Provide the [X, Y] coordinate of the cell's center where the given text is located.  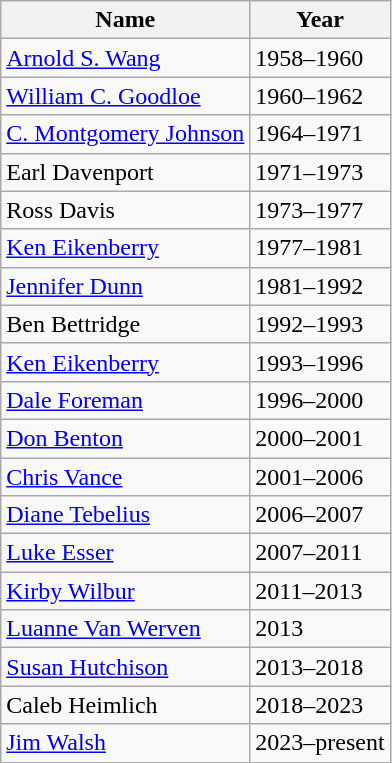
2011–2013 [320, 591]
1960–1962 [320, 96]
2013 [320, 629]
Dale Foreman [126, 400]
Chris Vance [126, 477]
Don Benton [126, 438]
William C. Goodloe [126, 96]
Susan Hutchison [126, 667]
C. Montgomery Johnson [126, 134]
Jim Walsh [126, 743]
1996–2000 [320, 400]
1971–1973 [320, 172]
Luke Esser [126, 553]
2006–2007 [320, 515]
1958–1960 [320, 58]
1992–1993 [320, 324]
1981–1992 [320, 286]
2007–2011 [320, 553]
2013–2018 [320, 667]
Kirby Wilbur [126, 591]
Luanne Van Werven [126, 629]
Diane Tebelius [126, 515]
1964–1971 [320, 134]
Ross Davis [126, 210]
2023–present [320, 743]
1993–1996 [320, 362]
2018–2023 [320, 705]
1977–1981 [320, 248]
2000–2001 [320, 438]
Ben Bettridge [126, 324]
Arnold S. Wang [126, 58]
Caleb Heimlich [126, 705]
Name [126, 20]
1973–1977 [320, 210]
Jennifer Dunn [126, 286]
Earl Davenport [126, 172]
Year [320, 20]
2001–2006 [320, 477]
